Pinpoint the cell where the given text exists, returning its (X, Y) midpoint coordinate. 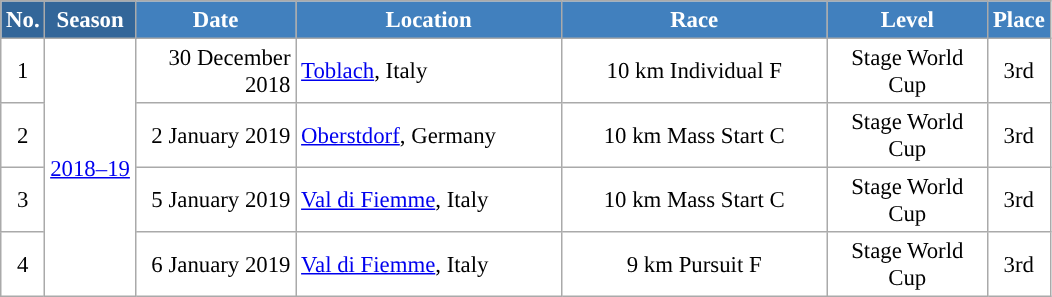
Toblach, Italy (429, 72)
1 (23, 72)
4 (23, 264)
Oberstdorf, Germany (429, 136)
30 December 2018 (216, 72)
No. (23, 20)
9 km Pursuit F (694, 264)
Level (908, 20)
Location (429, 20)
3 (23, 200)
10 km Individual F (694, 72)
5 January 2019 (216, 200)
6 January 2019 (216, 264)
Place (1019, 20)
Race (694, 20)
2 (23, 136)
2018–19 (90, 168)
Date (216, 20)
2 January 2019 (216, 136)
Season (90, 20)
